Capture the cell that displays the provided text and extract its [x, y] central coordinate. 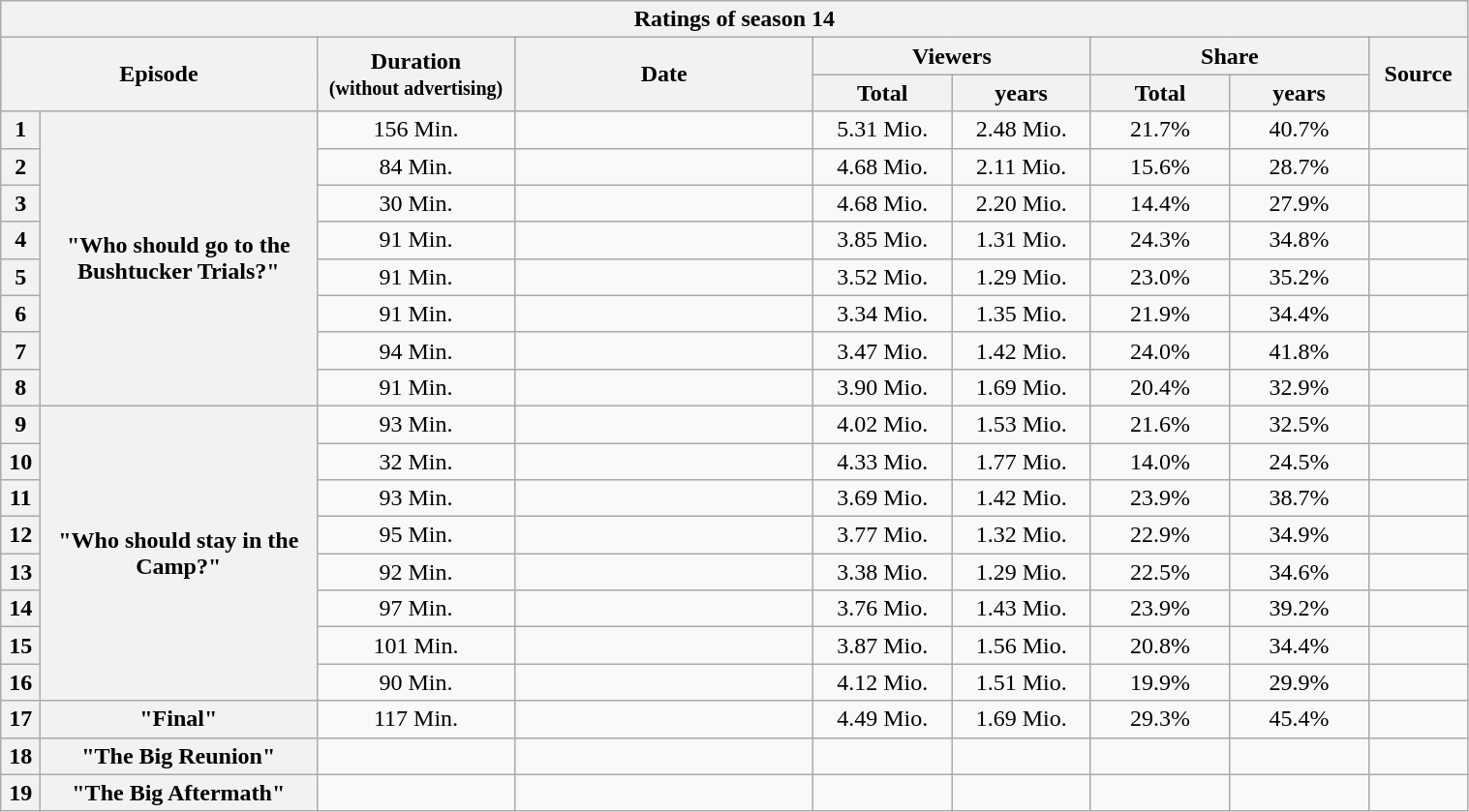
20.8% [1160, 646]
3.38 Mio. [881, 572]
34.9% [1300, 535]
4.12 Mio. [881, 682]
3.87 Mio. [881, 646]
2.11 Mio. [1021, 166]
19.9% [1160, 682]
1.51 Mio. [1021, 682]
29.9% [1300, 682]
Duration(without advertising) [416, 75]
21.9% [1160, 314]
3.34 Mio. [881, 314]
2.48 Mio. [1021, 130]
15 [21, 646]
Ratings of season 14 [734, 19]
28.7% [1300, 166]
18 [21, 756]
34.6% [1300, 572]
4 [21, 240]
2 [21, 166]
95 Min. [416, 535]
24.0% [1160, 350]
3 [21, 203]
Viewers [951, 56]
3.77 Mio. [881, 535]
22.5% [1160, 572]
16 [21, 682]
4.02 Mio. [881, 424]
101 Min. [416, 646]
3.69 Mio. [881, 498]
41.8% [1300, 350]
11 [21, 498]
29.3% [1160, 719]
32.9% [1300, 387]
3.85 Mio. [881, 240]
3.52 Mio. [881, 277]
12 [21, 535]
97 Min. [416, 609]
"The Big Reunion" [179, 756]
4.33 Mio. [881, 462]
156 Min. [416, 130]
40.7% [1300, 130]
3.90 Mio. [881, 387]
13 [21, 572]
10 [21, 462]
117 Min. [416, 719]
"Final" [179, 719]
27.9% [1300, 203]
"Who should stay in the Camp?" [179, 553]
21.6% [1160, 424]
32.5% [1300, 424]
7 [21, 350]
1.56 Mio. [1021, 646]
24.3% [1160, 240]
2.20 Mio. [1021, 203]
1.32 Mio. [1021, 535]
3.76 Mio. [881, 609]
45.4% [1300, 719]
38.7% [1300, 498]
1.77 Mio. [1021, 462]
35.2% [1300, 277]
5.31 Mio. [881, 130]
19 [21, 793]
23.0% [1160, 277]
Episode [159, 75]
"The Big Aftermath" [179, 793]
22.9% [1160, 535]
14 [21, 609]
30 Min. [416, 203]
92 Min. [416, 572]
5 [21, 277]
9 [21, 424]
21.7% [1160, 130]
24.5% [1300, 462]
1.35 Mio. [1021, 314]
32 Min. [416, 462]
94 Min. [416, 350]
Date [664, 75]
"Who should go to the Bushtucker Trials?" [179, 258]
Share [1230, 56]
1 [21, 130]
4.49 Mio. [881, 719]
1.43 Mio. [1021, 609]
15.6% [1160, 166]
3.47 Mio. [881, 350]
6 [21, 314]
84 Min. [416, 166]
Source [1418, 75]
1.31 Mio. [1021, 240]
34.8% [1300, 240]
14.0% [1160, 462]
8 [21, 387]
20.4% [1160, 387]
1.53 Mio. [1021, 424]
17 [21, 719]
14.4% [1160, 203]
39.2% [1300, 609]
90 Min. [416, 682]
